Output the (x, y) coordinate of the center of the cell containing the given text.  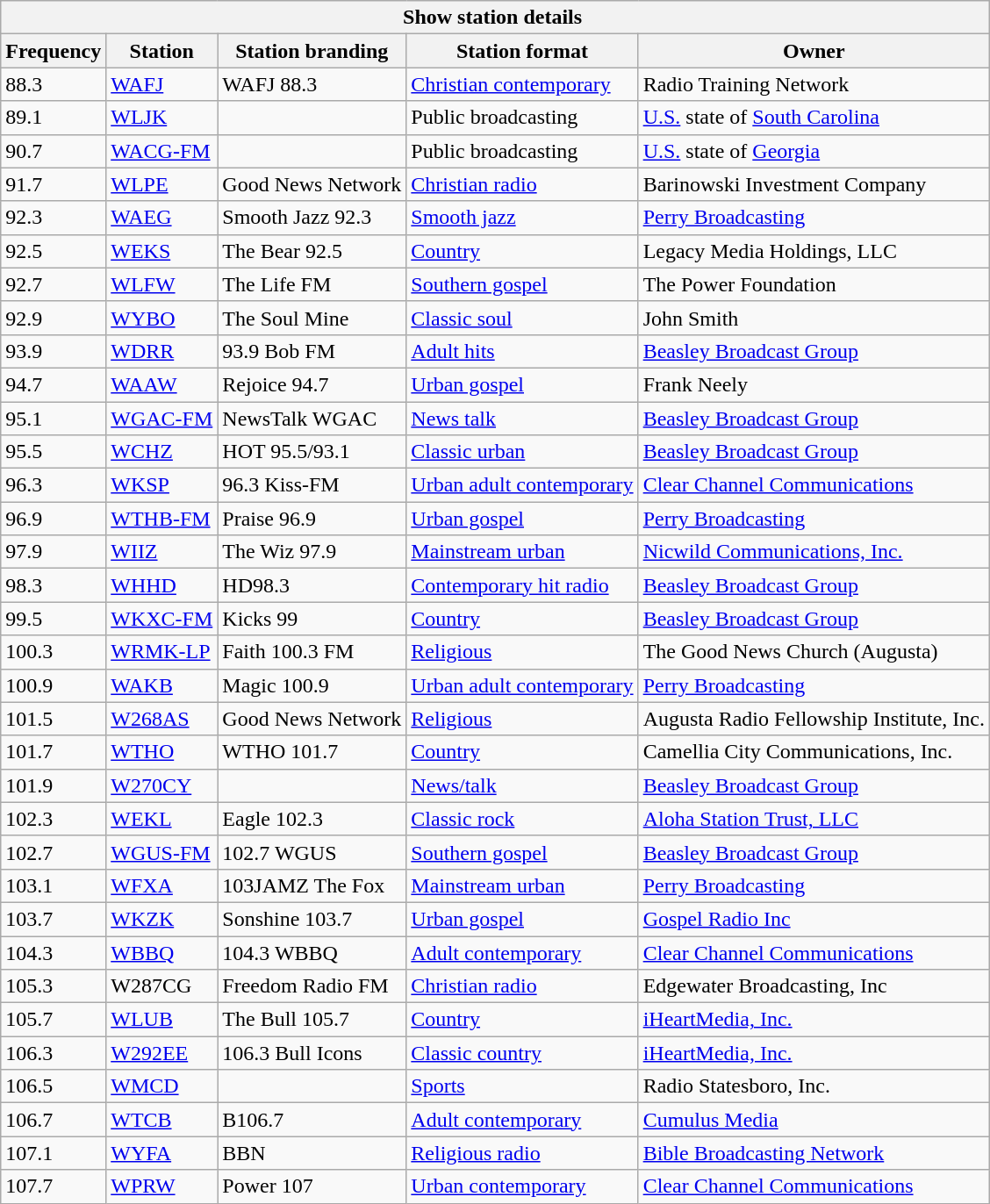
Magic 100.9 (312, 685)
Show station details (495, 18)
WMCD (161, 1086)
93.9 Bob FM (312, 351)
100.9 (54, 685)
The Bull 105.7 (312, 1020)
WBBQ (161, 952)
95.1 (54, 419)
HD98.3 (312, 585)
Power 107 (312, 1186)
The Soul Mine (312, 318)
106.7 (54, 1120)
106.5 (54, 1086)
92.9 (54, 318)
Urban contemporary (522, 1186)
HOT 95.5/93.1 (312, 452)
WLFW (161, 284)
WEKS (161, 251)
91.7 (54, 184)
WLJK (161, 118)
99.5 (54, 619)
The Life FM (312, 284)
News/talk (522, 785)
88.3 (54, 84)
The Bear 92.5 (312, 251)
89.1 (54, 118)
Augusta Radio Fellowship Institute, Inc. (814, 719)
WKXC-FM (161, 619)
U.S. state of South Carolina (814, 118)
Christian contemporary (522, 84)
Sonshine 103.7 (312, 919)
WAEG (161, 218)
Bible Broadcasting Network (814, 1153)
WKZK (161, 919)
94.7 (54, 384)
107.7 (54, 1186)
104.3 WBBQ (312, 952)
Cumulus Media (814, 1120)
103.1 (54, 885)
BBN (312, 1153)
WTCB (161, 1120)
Radio Training Network (814, 84)
WCHZ (161, 452)
96.9 (54, 519)
WFXA (161, 885)
WPRW (161, 1186)
News talk (522, 419)
NewsTalk WGAC (312, 419)
Religious radio (522, 1153)
Gospel Radio Inc (814, 919)
Owner (814, 51)
Radio Statesboro, Inc. (814, 1086)
WIIZ (161, 552)
Edgewater Broadcasting, Inc (814, 986)
WDRR (161, 351)
102.7 (54, 852)
Eagle 102.3 (312, 819)
Smooth Jazz 92.3 (312, 218)
92.3 (54, 218)
WKSP (161, 485)
The Good News Church (Augusta) (814, 652)
Frequency (54, 51)
WLPE (161, 184)
102.7 WGUS (312, 852)
WAAW (161, 384)
WGAC-FM (161, 419)
106.3 Bull Icons (312, 1053)
90.7 (54, 151)
107.1 (54, 1153)
WLUB (161, 1020)
Faith 100.3 FM (312, 652)
The Wiz 97.9 (312, 552)
Station (161, 51)
Classic rock (522, 819)
Classic soul (522, 318)
W292EE (161, 1053)
92.5 (54, 251)
103.7 (54, 919)
104.3 (54, 952)
98.3 (54, 585)
B106.7 (312, 1120)
105.7 (54, 1020)
Barinowski Investment Company (814, 184)
100.3 (54, 652)
WYBO (161, 318)
WACG-FM (161, 151)
Sports (522, 1086)
WYFA (161, 1153)
Freedom Radio FM (312, 986)
WAKB (161, 685)
Camellia City Communications, Inc. (814, 752)
Nicwild Communications, Inc. (814, 552)
101.7 (54, 752)
WGUS-FM (161, 852)
Aloha Station Trust, LLC (814, 819)
95.5 (54, 452)
96.3 Kiss-FM (312, 485)
WRMK-LP (161, 652)
The Power Foundation (814, 284)
Praise 96.9 (312, 519)
102.3 (54, 819)
WTHO (161, 752)
97.9 (54, 552)
W270CY (161, 785)
Legacy Media Holdings, LLC (814, 251)
WHHD (161, 585)
105.3 (54, 986)
WAFJ (161, 84)
103JAMZ The Fox (312, 885)
W268AS (161, 719)
96.3 (54, 485)
Station branding (312, 51)
Classic country (522, 1053)
Contemporary hit radio (522, 585)
WAFJ 88.3 (312, 84)
Smooth jazz (522, 218)
101.5 (54, 719)
Kicks 99 (312, 619)
Rejoice 94.7 (312, 384)
Station format (522, 51)
Frank Neely (814, 384)
WTHO 101.7 (312, 752)
92.7 (54, 284)
W287CG (161, 986)
93.9 (54, 351)
WTHB-FM (161, 519)
WEKL (161, 819)
U.S. state of Georgia (814, 151)
106.3 (54, 1053)
Adult hits (522, 351)
John Smith (814, 318)
Classic urban (522, 452)
101.9 (54, 785)
